Find where the given text appears and provide that cell's center as [X, Y] coordinate. 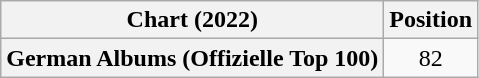
Position [431, 20]
Chart (2022) [192, 20]
German Albums (Offizielle Top 100) [192, 58]
82 [431, 58]
